Pinpoint the cell where the given text exists, returning its [X, Y] midpoint coordinate. 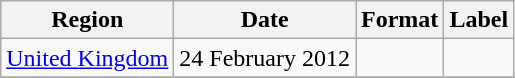
Date [265, 20]
Region [88, 20]
24 February 2012 [265, 58]
Format [400, 20]
Label [479, 20]
United Kingdom [88, 58]
